Identify which cell holds the provided text, then report its (X, Y) central coordinate. 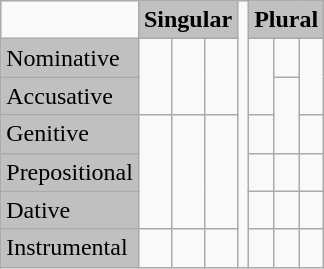
Dative (70, 210)
Prepositional (70, 172)
Nominative (70, 58)
Singular (188, 20)
Accusative (70, 96)
Instrumental (70, 248)
Genitive (70, 134)
Plural (286, 20)
